Scan for the cell matching the given text and deliver its (X, Y) coordinate at center. 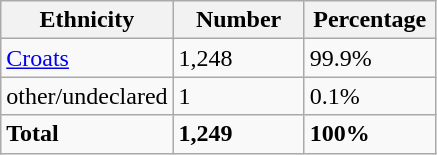
0.1% (370, 96)
Croats (87, 58)
Ethnicity (87, 20)
Total (87, 134)
Percentage (370, 20)
other/undeclared (87, 96)
100% (370, 134)
1,249 (238, 134)
Number (238, 20)
1 (238, 96)
99.9% (370, 58)
1,248 (238, 58)
